Find where the given text appears and provide that cell's center as [x, y] coordinate. 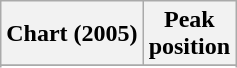
Peakposition [189, 34]
Chart (2005) [72, 34]
